Search for the cell housing the specified text and yield its [x, y] center coordinate. 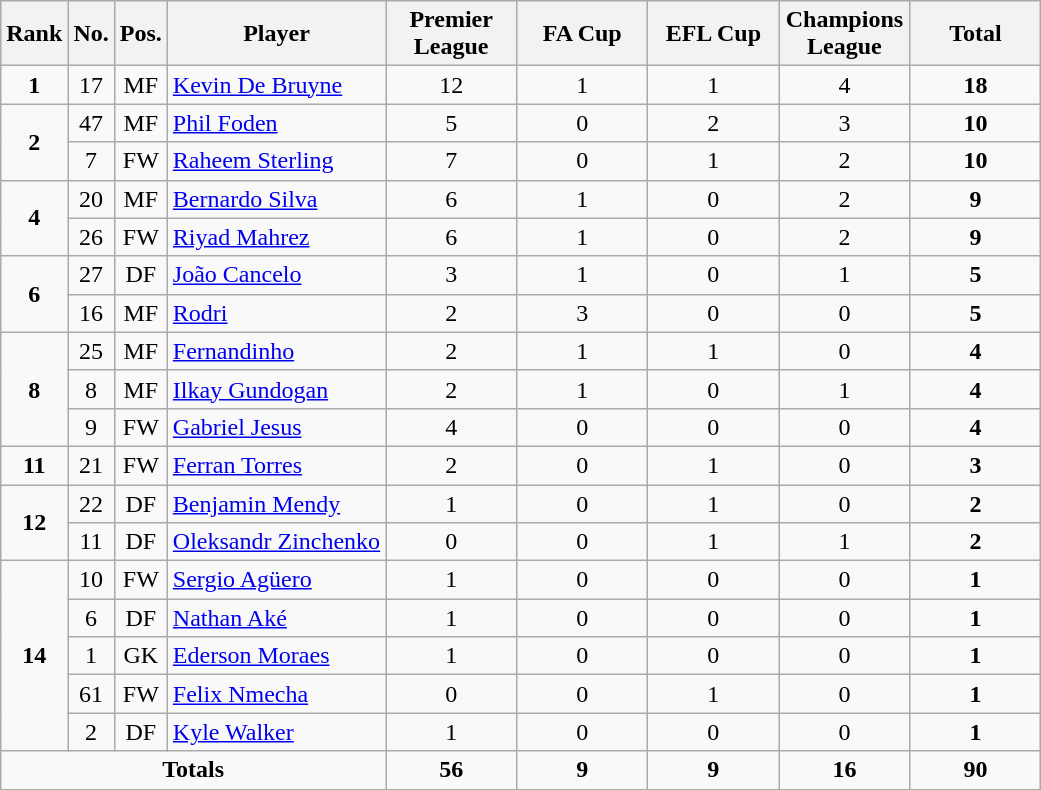
14 [34, 656]
Premier League [452, 34]
Ederson Moraes [276, 656]
No. [91, 34]
47 [91, 123]
22 [91, 503]
21 [91, 465]
Phil Foden [276, 123]
GK [140, 656]
Gabriel Jesus [276, 427]
17 [91, 85]
Nathan Aké [276, 618]
Fernandinho [276, 351]
Champions League [844, 34]
Total [976, 34]
EFL Cup [714, 34]
Bernardo Silva [276, 199]
18 [976, 85]
João Cancelo [276, 275]
61 [91, 694]
Rodri [276, 313]
Pos. [140, 34]
Oleksandr Zinchenko [276, 542]
25 [91, 351]
90 [976, 770]
Player [276, 34]
Ilkay Gundogan [276, 389]
27 [91, 275]
Felix Nmecha [276, 694]
Totals [194, 770]
FA Cup [582, 34]
56 [452, 770]
Kevin De Bruyne [276, 85]
Raheem Sterling [276, 161]
Rank [34, 34]
Benjamin Mendy [276, 503]
Riyad Mahrez [276, 237]
Kyle Walker [276, 732]
Sergio Agüero [276, 580]
Ferran Torres [276, 465]
26 [91, 237]
20 [91, 199]
